Return (X, Y) of the center of cell containing provided text 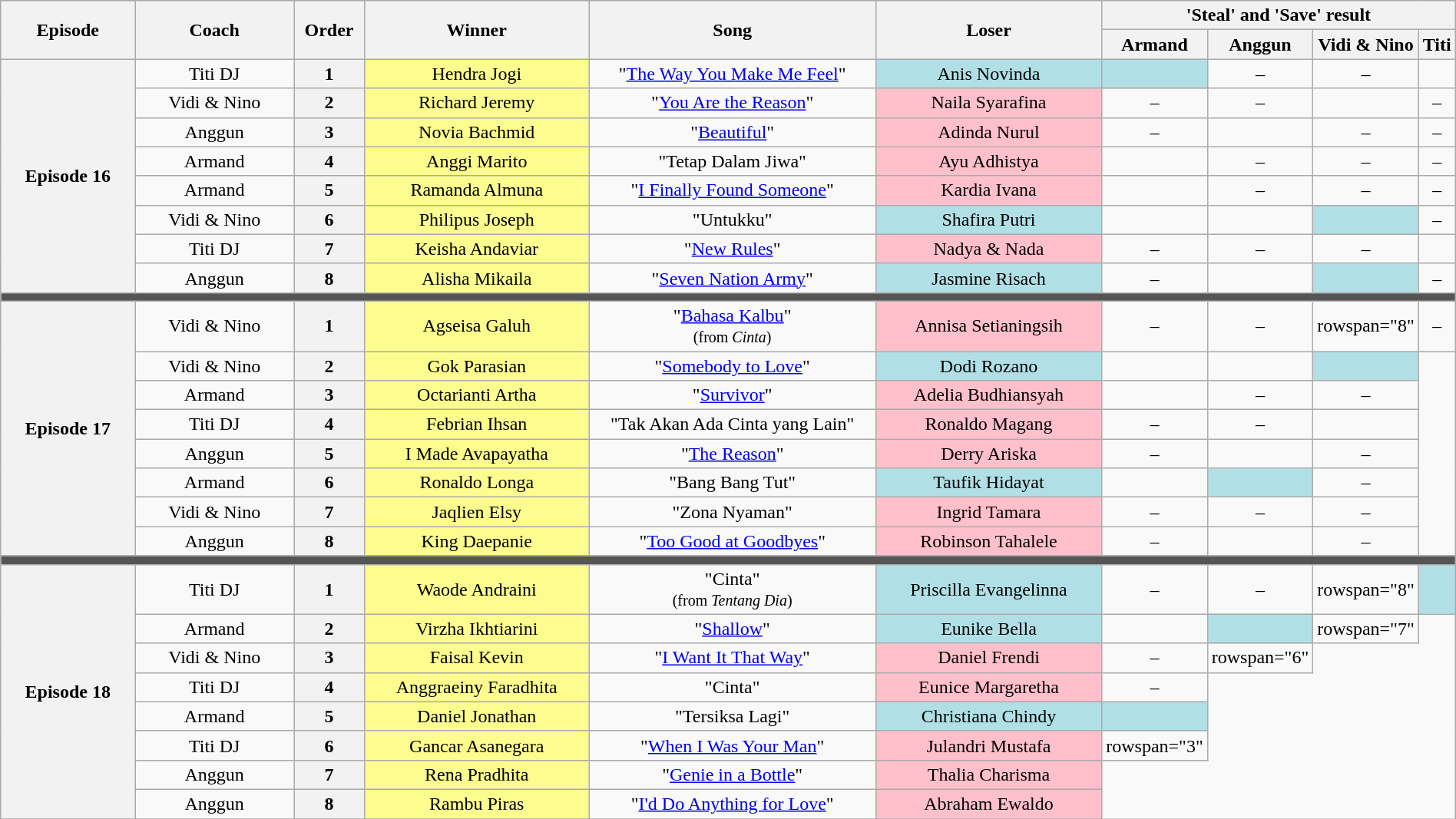
"Seven Nation Army" (733, 278)
Eunike Bella (988, 629)
"Bang Bang Tut" (733, 483)
Derry Ariska (988, 454)
Novia Bachmid (476, 132)
Octarianti Artha (476, 395)
Winner (476, 30)
"Beautiful" (733, 132)
Loser (988, 30)
Kardia Ivana (988, 190)
Rambu Piras (476, 804)
Ramanda Almuna (476, 190)
"Zona Nyaman" (733, 512)
"Cinta" (733, 687)
Gok Parasian (476, 366)
rowspan="3" (1155, 745)
Nadya & Nada (988, 249)
"Cinta"(from Tentang Dia) (733, 589)
Richard Jeremy (476, 103)
"Too Good at Goodbyes" (733, 541)
Ayu Adhistya (988, 161)
Keisha Andaviar (476, 249)
Shafira Putri (988, 220)
"Bahasa Kalbu"(from Cinta) (733, 325)
Anggi Marito (476, 161)
Febrian Ihsan (476, 424)
Titi (1437, 45)
Waode Andraini (476, 589)
Taufik Hidayat (988, 483)
Anis Novinda (988, 74)
Episode 18 (68, 692)
"The Way You Make Me Feel" (733, 74)
"When I Was Your Man" (733, 745)
Dodi Rozano (988, 366)
"Tersiksa Lagi" (733, 716)
"I'd Do Anything for Love" (733, 804)
Episode (68, 30)
Jasmine Risach (988, 278)
"Tak Akan Ada Cinta yang Lain" (733, 424)
"Shallow" (733, 629)
"Genie in a Bottle" (733, 774)
Ingrid Tamara (988, 512)
rowspan="7" (1366, 629)
Hendra Jogi (476, 74)
"Somebody to Love" (733, 366)
Thalia Charisma (988, 774)
Ronaldo Magang (988, 424)
Alisha Mikaila (476, 278)
Virzha Ikhtiarini (476, 629)
Daniel Jonathan (476, 716)
Faisal Kevin (476, 658)
Agseisa Galuh (476, 325)
Adelia Budhiansyah (988, 395)
"The Reason" (733, 454)
Jaqlien Elsy (476, 512)
'Steal' and 'Save' result (1279, 15)
Naila Syarafina (988, 103)
Abraham Ewaldo (988, 804)
"I Finally Found Someone" (733, 190)
"I Want It That Way" (733, 658)
Annisa Setianingsih (988, 325)
King Daepanie (476, 541)
"Survivor" (733, 395)
"New Rules" (733, 249)
Order (329, 30)
Priscilla Evangelinna (988, 589)
Ronaldo Longa (476, 483)
Eunice Margaretha (988, 687)
Anggraeiny Faradhita (476, 687)
Episode 17 (68, 428)
Episode 16 (68, 176)
Robinson Tahalele (988, 541)
Philipus Joseph (476, 220)
Daniel Frendi (988, 658)
Gancar Asanegara (476, 745)
Coach (215, 30)
Song (733, 30)
Julandri Mustafa (988, 745)
Rena Pradhita (476, 774)
Adinda Nurul (988, 132)
rowspan="6" (1260, 658)
I Made Avapayatha (476, 454)
"You Are the Reason" (733, 103)
"Tetap Dalam Jiwa" (733, 161)
"Untukku" (733, 220)
Christiana Chindy (988, 716)
